For the text-containing cell, return its midpoint in (X, Y) coordinate format. 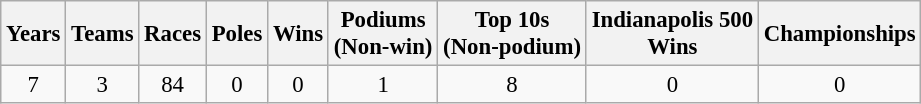
84 (173, 85)
Podiums(Non-win) (382, 34)
Races (173, 34)
1 (382, 85)
Poles (236, 34)
Top 10s(Non-podium) (512, 34)
Teams (102, 34)
7 (34, 85)
Wins (298, 34)
Championships (840, 34)
Years (34, 34)
8 (512, 85)
Indianapolis 500Wins (672, 34)
3 (102, 85)
